Find where the given text appears and provide that cell's center as [X, Y] coordinate. 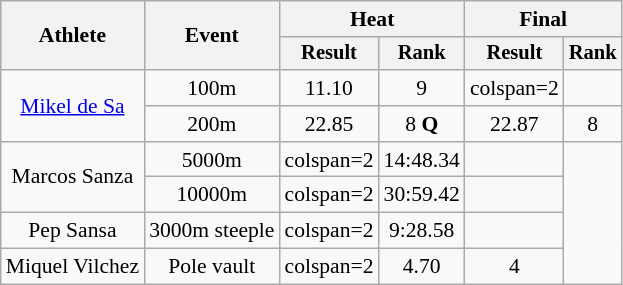
5000m [212, 160]
Pep Sansa [72, 231]
Event [212, 36]
30:59.42 [422, 195]
9 [422, 88]
100m [212, 88]
Mikel de Sa [72, 106]
22.85 [328, 124]
22.87 [514, 124]
Athlete [72, 36]
200m [212, 124]
8 Q [422, 124]
8 [593, 124]
11.10 [328, 88]
Pole vault [212, 267]
Final [544, 19]
3000m steeple [212, 231]
4 [514, 267]
Heat [372, 19]
Miquel Vilchez [72, 267]
10000m [212, 195]
Marcos Sanza [72, 178]
9:28.58 [422, 231]
4.70 [422, 267]
14:48.34 [422, 160]
